Output the [x, y] coordinate of the center of the cell containing the given text.  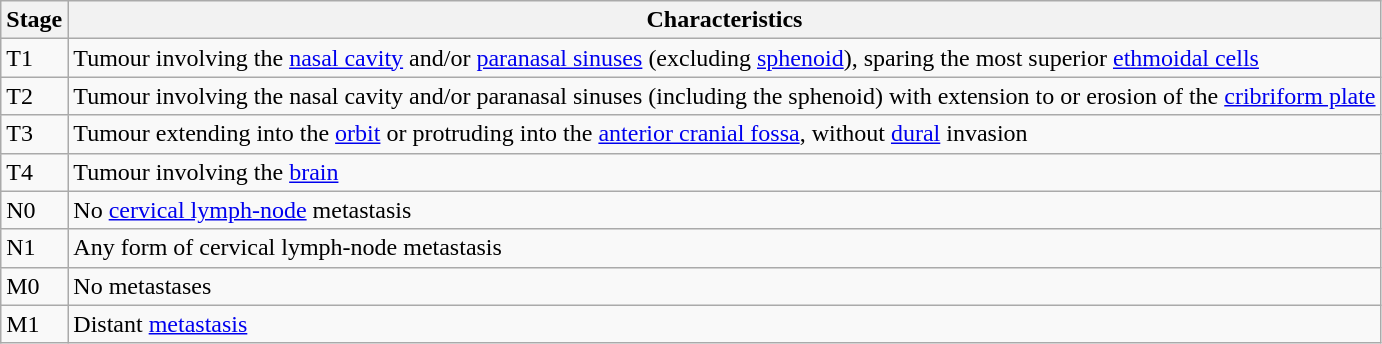
N0 [34, 210]
T2 [34, 96]
Tumour extending into the orbit or protruding into the anterior cranial fossa, without dural invasion [724, 134]
Tumour involving the nasal cavity and/or paranasal sinuses (excluding sphenoid), sparing the most superior ethmoidal cells [724, 58]
Any form of cervical lymph-node metastasis [724, 248]
T3 [34, 134]
No metastases [724, 286]
No cervical lymph-node metastasis [724, 210]
T1 [34, 58]
M0 [34, 286]
Tumour involving the nasal cavity and/or paranasal sinuses (including the sphenoid) with extension to or erosion of the cribriform plate [724, 96]
N1 [34, 248]
Characteristics [724, 20]
Stage [34, 20]
T4 [34, 172]
Distant metastasis [724, 324]
M1 [34, 324]
Tumour involving the brain [724, 172]
